Extract the (X, Y) coordinate from the center of the cell holding the provided text.  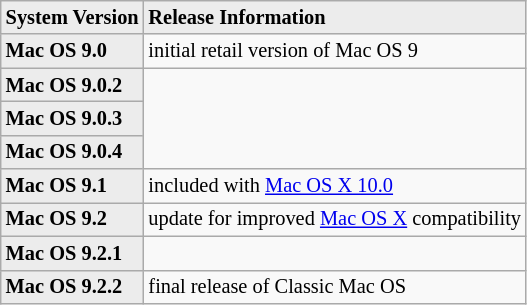
initial retail version of Mac OS 9 (335, 51)
Mac OS 9.0 (72, 51)
Mac OS 9.0.3 (72, 118)
final release of Classic Mac OS (335, 287)
Mac OS 9.2 (72, 219)
included with Mac OS X 10.0 (335, 186)
Mac OS 9.2.1 (72, 253)
Mac OS 9.1 (72, 186)
Mac OS 9.0.2 (72, 85)
System Version (72, 17)
Mac OS 9.2.2 (72, 287)
update for improved Mac OS X compatibility (335, 219)
Release Information (335, 17)
Mac OS 9.0.4 (72, 152)
